Return the (x, y) coordinate for the center point of the cell that contains the specified text.  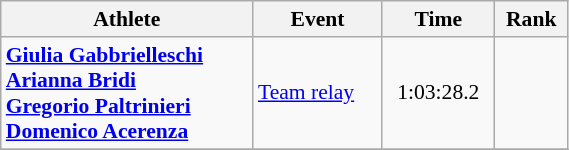
Team relay (318, 93)
Event (318, 19)
Athlete (127, 19)
1:03:28.2 (438, 93)
Time (438, 19)
Giulia GabbrielleschiArianna BridiGregorio PaltrinieriDomenico Acerenza (127, 93)
Rank (531, 19)
